Locate the cell with the specified text and output its (x, y) center coordinate. 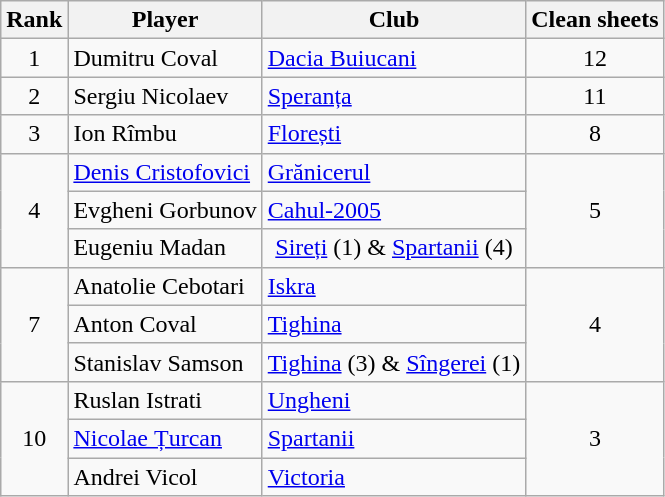
Sergiu Nicolaev (165, 96)
12 (595, 58)
Dacia Buiucani (394, 58)
Nicolae Țurcan (165, 438)
Ruslan Istrati (165, 400)
Player (165, 20)
7 (34, 324)
Clean sheets (595, 20)
Andrei Vicol (165, 477)
8 (595, 134)
1 (34, 58)
Speranța (394, 96)
Evgheni Gorbunov (165, 210)
5 (595, 210)
Stanislav Samson (165, 362)
Dumitru Coval (165, 58)
Eugeniu Madan (165, 248)
Grănicerul (394, 172)
Iskra (394, 286)
Anton Coval (165, 324)
Rank (34, 20)
2 (34, 96)
10 (34, 438)
Cahul-2005 (394, 210)
Florești (394, 134)
Ion Rîmbu (165, 134)
Victoria (394, 477)
Spartanii (394, 438)
Denis Cristofovici (165, 172)
Tighina (3) & Sîngerei (1) (394, 362)
11 (595, 96)
Ungheni (394, 400)
Club (394, 20)
Sireți (1) & Spartanii (4) (394, 248)
Tighina (394, 324)
Anatolie Cebotari (165, 286)
